Detect which cell encompasses the target text, then output its (X, Y) center coordinate. 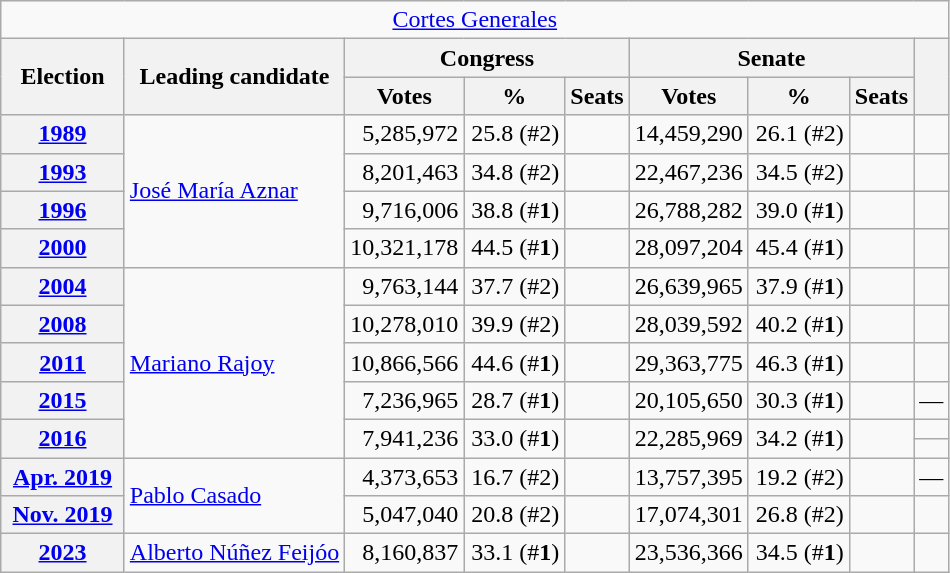
2004 (63, 286)
30.3 (#1) (798, 400)
20,105,650 (688, 400)
13,757,395 (688, 477)
Pablo Casado (234, 496)
Mariano Rajoy (234, 362)
10,866,566 (404, 362)
33.1 (#1) (514, 553)
14,459,290 (688, 134)
17,074,301 (688, 515)
44.6 (#1) (514, 362)
2023 (63, 553)
8,201,463 (404, 172)
Congress (488, 58)
39.9 (#2) (514, 324)
22,285,969 (688, 438)
Alberto Núñez Feijóo (234, 553)
22,467,236 (688, 172)
34.8 (#2) (514, 172)
26,788,282 (688, 210)
2008 (63, 324)
45.4 (#1) (798, 248)
37.9 (#1) (798, 286)
José María Aznar (234, 191)
Cortes Generales (475, 20)
25.8 (#2) (514, 134)
Apr. 2019 (63, 477)
2015 (63, 400)
Leading candidate (234, 77)
39.0 (#1) (798, 210)
40.2 (#1) (798, 324)
38.8 (#1) (514, 210)
1989 (63, 134)
10,321,178 (404, 248)
Election (63, 77)
5,285,972 (404, 134)
7,941,236 (404, 438)
37.7 (#2) (514, 286)
28.7 (#1) (514, 400)
28,097,204 (688, 248)
46.3 (#1) (798, 362)
7,236,965 (404, 400)
2011 (63, 362)
29,363,775 (688, 362)
34.5 (#1) (798, 553)
19.2 (#2) (798, 477)
4,373,653 (404, 477)
8,160,837 (404, 553)
2016 (63, 438)
16.7 (#2) (514, 477)
9,716,006 (404, 210)
1993 (63, 172)
Senate (772, 58)
23,536,366 (688, 553)
34.5 (#2) (798, 172)
Nov. 2019 (63, 515)
26,639,965 (688, 286)
10,278,010 (404, 324)
28,039,592 (688, 324)
44.5 (#1) (514, 248)
1996 (63, 210)
2000 (63, 248)
34.2 (#1) (798, 438)
26.8 (#2) (798, 515)
20.8 (#2) (514, 515)
9,763,144 (404, 286)
33.0 (#1) (514, 438)
26.1 (#2) (798, 134)
5,047,040 (404, 515)
